From the cell containing the given text, extract its center point as (x, y) coordinate. 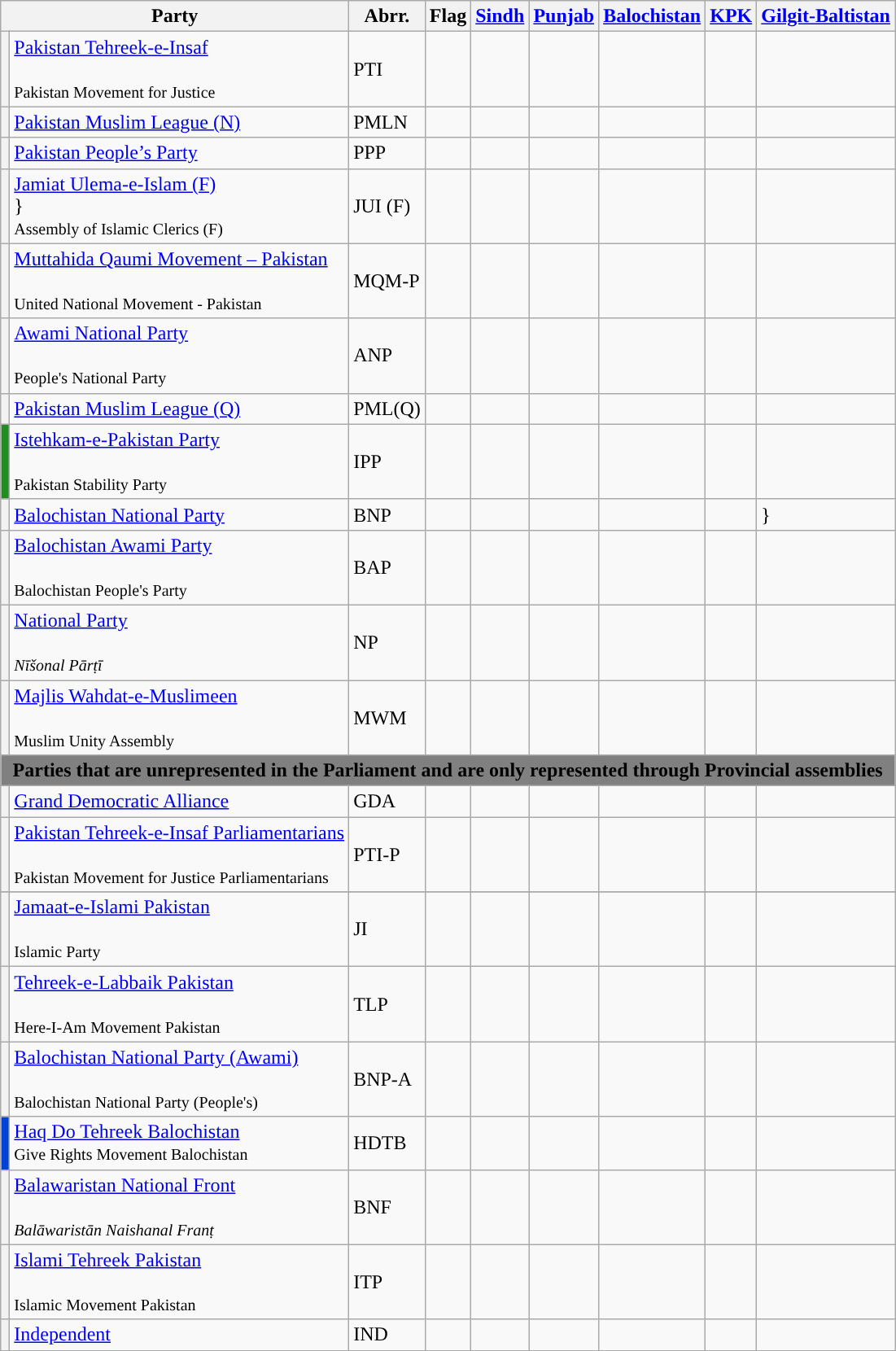
Pakistan Muslim League (Q) (179, 409)
Party (175, 16)
Pakistan Muslim League (N) (179, 122)
Balochistan National Party (Awami)Balochistan National Party (People's) (179, 1079)
Parties that are unrepresented in the Parliament and are only represented through Provincial assemblies (448, 771)
ANP (387, 356)
IND (387, 1335)
Gilgit-Baltistan (826, 16)
Sindh (500, 16)
Jamiat Ulema-e-Islam (F)}Assembly of Islamic Clerics (F) (179, 206)
Haq Do Tehreek BalochistanGive Rights Movement Balochistan (179, 1143)
PML(Q) (387, 409)
JUI (F) (387, 206)
Flag (448, 16)
Awami National PartyPeople's National Party (179, 356)
BNF (387, 1207)
National PartyNīšonal Pārṭī (179, 642)
GDA (387, 802)
Pakistan People’s Party (179, 153)
Grand Democratic Alliance (179, 802)
NP (387, 642)
ITP (387, 1282)
Balawaristan National FrontBalāwaristān Naishanal Franṭ (179, 1207)
PTI (387, 69)
KPK (731, 16)
JI (387, 929)
Independent (179, 1335)
TLP (387, 1004)
Balochistan National Party (179, 514)
Punjab (564, 16)
MWM (387, 718)
} (826, 514)
Istehkam-e-Pakistan PartyPakistan Stability Party (179, 461)
PPP (387, 153)
BNP (387, 514)
PTI-P (387, 855)
Pakistan Tehreek-e-Insaf ParliamentariansPakistan Movement for Justice Parliamentarians (179, 855)
HDTB (387, 1143)
IPP (387, 461)
Abrr. (387, 16)
Pakistan Tehreek-e-InsafPakistan Movement for Justice (179, 69)
Jamaat-e-Islami PakistanIslamic Party (179, 929)
Islami Tehreek PakistanIslamic Movement Pakistan (179, 1282)
Balochistan (653, 16)
BNP-A (387, 1079)
BAP (387, 567)
Balochistan Awami PartyBalochistan People's Party (179, 567)
PMLN (387, 122)
MQM-P (387, 281)
Tehreek-e-Labbaik PakistanHere-I-Am Movement Pakistan (179, 1004)
Majlis Wahdat-e-MuslimeenMuslim Unity Assembly (179, 718)
Muttahida Qaumi Movement – PakistanUnited National Movement - Pakistan (179, 281)
